Provide the (X, Y) coordinate of the cell's center where the given text is located.  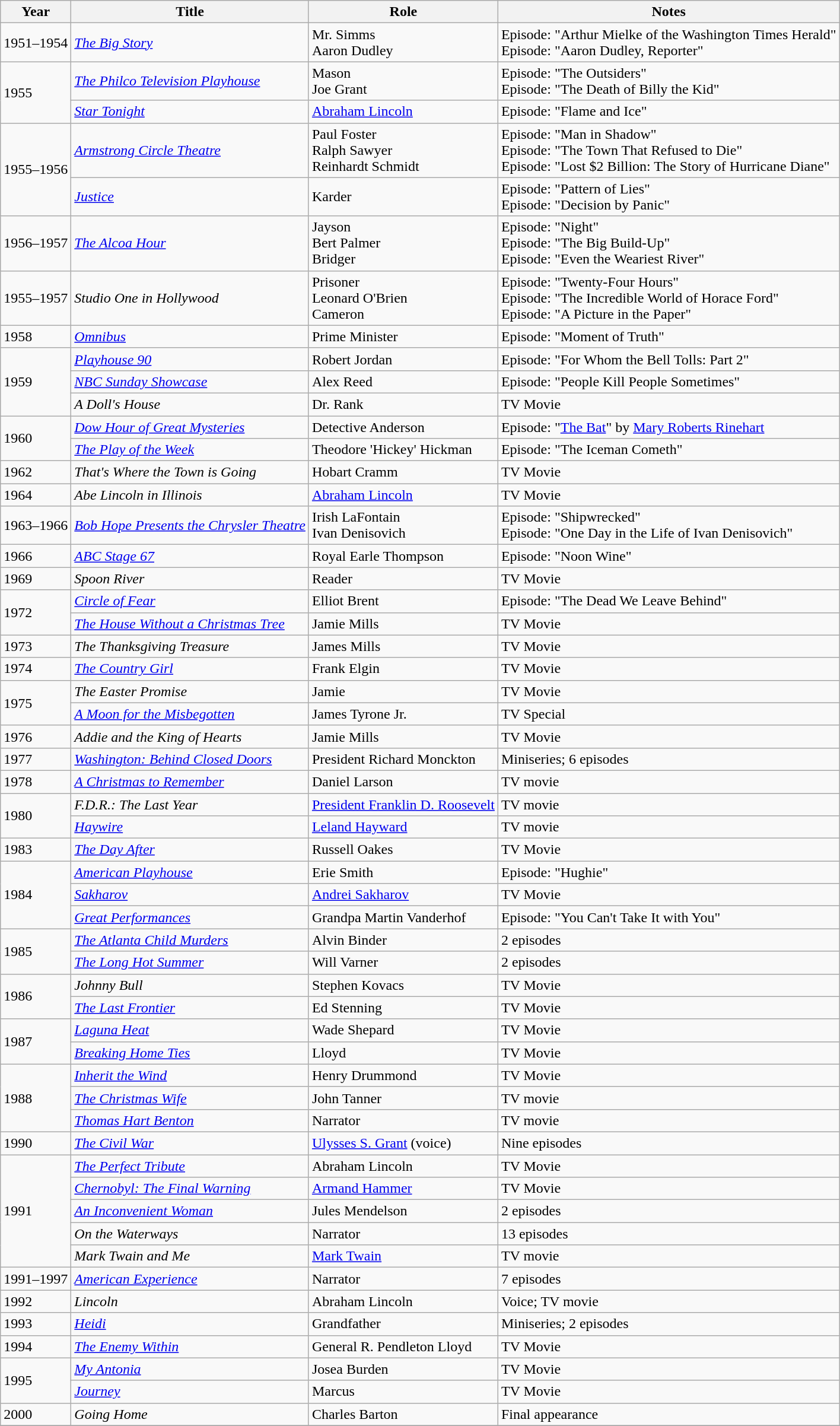
The Play of the Week (190, 450)
Nine episodes (669, 1143)
Reader (403, 579)
The Philco Television Playhouse (190, 81)
Great Performances (190, 917)
7 episodes (669, 1279)
1958 (36, 336)
The Perfect Tribute (190, 1166)
Year (36, 12)
Wade Shepard (403, 1030)
President Franklin D. Roosevelt (403, 804)
Spoon River (190, 579)
Star Tonight (190, 112)
1955 (36, 93)
ABC Stage 67 (190, 556)
Washington: Behind Closed Doors (190, 759)
John Tanner (403, 1098)
Russell Oakes (403, 850)
Prime Minister (403, 336)
The Enemy Within (190, 1346)
1973 (36, 646)
Lincoln (190, 1301)
Robert Jordan (403, 359)
Episode: "Moment of Truth" (669, 336)
Lloyd (403, 1053)
1959 (36, 382)
Chernobyl: The Final Warning (190, 1189)
Stephen Kovacs (403, 985)
Paul FosterRalph SawyerReinhardt Schmidt (403, 150)
President Richard Monckton (403, 759)
Irish LaFontainIvan Denisovich (403, 526)
Episode: "Night"Episode: "The Big Build-Up"Episode: "Even the Weariest River" (669, 243)
The Big Story (190, 43)
Title (190, 12)
1978 (36, 782)
Grandfather (403, 1324)
Erie Smith (403, 872)
The Easter Promise (190, 691)
The Last Frontier (190, 1008)
1956–1957 (36, 243)
Episode: "Noon Wine" (669, 556)
My Antonia (190, 1369)
Miniseries; 6 episodes (669, 759)
1964 (36, 495)
1955–1956 (36, 170)
13 episodes (669, 1234)
Studio One in Hollywood (190, 298)
Dow Hour of Great Mysteries (190, 427)
The Day After (190, 850)
Episode: "People Kill People Sometimes" (669, 382)
Episode: "Twenty-Four Hours"Episode: "The Incredible World of Horace Ford"Episode: "A Picture in the Paper" (669, 298)
That's Where the Town is Going (190, 472)
Episode: "Shipwrecked" Episode: "One Day in the Life of Ivan Denisovich" (669, 526)
1977 (36, 759)
Laguna Heat (190, 1030)
General R. Pendleton Lloyd (403, 1346)
1986 (36, 996)
Johnny Bull (190, 985)
Haywire (190, 827)
Circle of Fear (190, 601)
Episode: "The Outsiders"Episode: "The Death of Billy the Kid" (669, 81)
1994 (36, 1346)
Henry Drummond (403, 1075)
Karder (403, 197)
1962 (36, 472)
1988 (36, 1098)
The House Without a Christmas Tree (190, 624)
Andrei Sakharov (403, 895)
Alvin Binder (403, 940)
Grandpa Martin Vanderhof (403, 917)
1992 (36, 1301)
Addie and the King of Hearts (190, 736)
1969 (36, 579)
Royal Earle Thompson (403, 556)
Charles Barton (403, 1414)
Journey (190, 1392)
1966 (36, 556)
American Experience (190, 1279)
1974 (36, 669)
Frank Elgin (403, 669)
Episode: "For Whom the Bell Tolls: Part 2" (669, 359)
1991 (36, 1211)
The Christmas Wife (190, 1098)
Sakharov (190, 895)
Episode: "Pattern of Lies"Episode: "Decision by Panic" (669, 197)
Mark Twain (403, 1256)
1983 (36, 850)
Dr. Rank (403, 404)
Armand Hammer (403, 1189)
MasonJoe Grant (403, 81)
Episode: "Arthur Mielke of the Washington Times Herald"Episode: "Aaron Dudley, Reporter" (669, 43)
1980 (36, 815)
Thomas Hart Benton (190, 1120)
A Moon for the Misbegotten (190, 714)
The Thanksgiving Treasure (190, 646)
Final appearance (669, 1414)
American Playhouse (190, 872)
Mark Twain and Me (190, 1256)
1987 (36, 1041)
Armstrong Circle Theatre (190, 150)
Voice; TV movie (669, 1301)
Episode: "Flame and Ice" (669, 112)
An Inconvenient Woman (190, 1211)
Playhouse 90 (190, 359)
PrisonerLeonard O'BrienCameron (403, 298)
Episode: "The Dead We Leave Behind" (669, 601)
James Mills (403, 646)
A Christmas to Remember (190, 782)
Ed Stenning (403, 1008)
1960 (36, 438)
1995 (36, 1380)
The Atlanta Child Murders (190, 940)
The Long Hot Summer (190, 963)
Inherit the Wind (190, 1075)
F.D.R.: The Last Year (190, 804)
Episode: "Man in Shadow"Episode: "The Town That Refused to Die"Episode: "Lost $2 Billion: The Story of Hurricane Diane" (669, 150)
1955–1957 (36, 298)
Theodore 'Hickey' Hickman (403, 450)
NBC Sunday Showcase (190, 382)
1975 (36, 703)
2000 (36, 1414)
Detective Anderson (403, 427)
Daniel Larson (403, 782)
Ulysses S. Grant (voice) (403, 1143)
Will Varner (403, 963)
1976 (36, 736)
Breaking Home Ties (190, 1053)
Alex Reed (403, 382)
On the Waterways (190, 1234)
Elliot Brent (403, 601)
1985 (36, 951)
The Country Girl (190, 669)
A Doll's House (190, 404)
Jules Mendelson (403, 1211)
Hobart Cramm (403, 472)
1991–1997 (36, 1279)
JaysonBert PalmerBridger (403, 243)
1972 (36, 612)
The Civil War (190, 1143)
1963–1966 (36, 526)
Mr. SimmsAaron Dudley (403, 43)
Bob Hope Presents the Chrysler Theatre (190, 526)
Leland Hayward (403, 827)
Episode: "Hughie" (669, 872)
James Tyrone Jr. (403, 714)
Role (403, 12)
1990 (36, 1143)
Abe Lincoln in Illinois (190, 495)
Episode: "The Bat" by Mary Roberts Rinehart (669, 427)
TV Special (669, 714)
Marcus (403, 1392)
Josea Burden (403, 1369)
Miniseries; 2 episodes (669, 1324)
1984 (36, 895)
Heidi (190, 1324)
The Alcoa Hour (190, 243)
Omnibus (190, 336)
Episode: "You Can't Take It with You" (669, 917)
Episode: "The Iceman Cometh" (669, 450)
1951–1954 (36, 43)
Going Home (190, 1414)
Justice (190, 197)
Notes (669, 12)
1993 (36, 1324)
Jamie (403, 691)
